Identify which cell holds the provided text, then report its [X, Y] central coordinate. 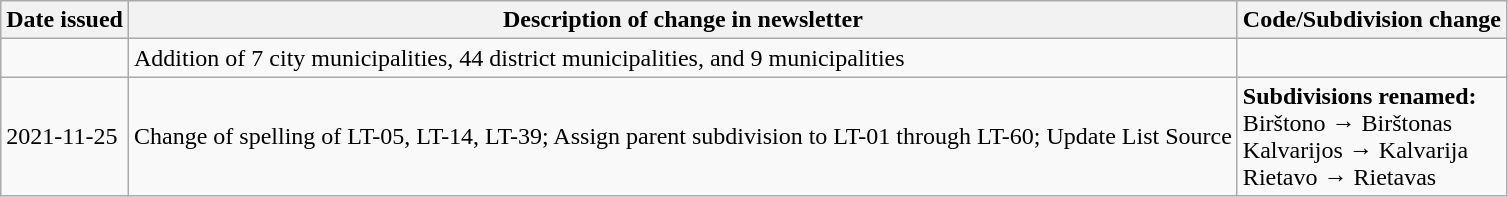
Code/Subdivision change [1372, 20]
2021-11-25 [65, 136]
Change of spelling of LT-05, LT-14, LT-39; Assign parent subdivision to LT-01 through LT-60; Update List Source [682, 136]
Subdivisions renamed: Birštono → Birštonas Kalvarijos → Kalvarija Rietavo → Rietavas [1372, 136]
Date issued [65, 20]
Description of change in newsletter [682, 20]
Addition of 7 city municipalities, 44 district municipalities, and 9 municipalities [682, 58]
